Scan for the cell matching the given text and deliver its (x, y) coordinate at center. 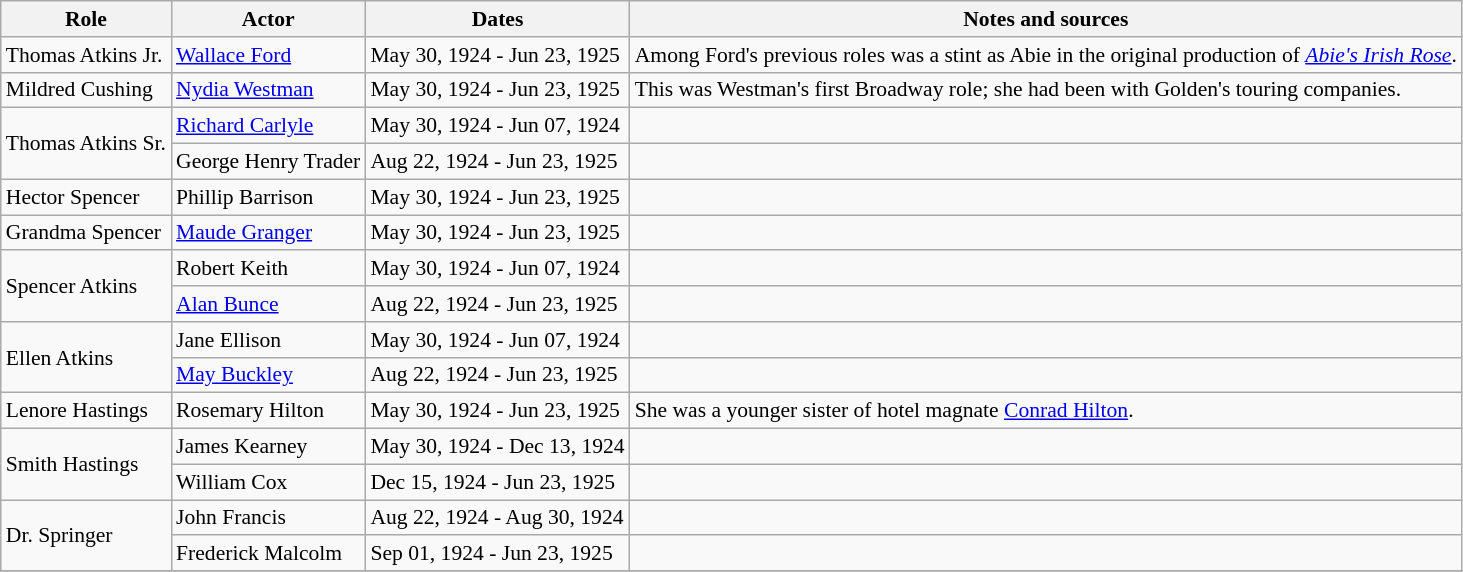
Rosemary Hilton (268, 411)
May Buckley (268, 375)
Smith Hastings (86, 464)
John Francis (268, 518)
Aug 22, 1924 - Aug 30, 1924 (497, 518)
Spencer Atkins (86, 286)
Jane Ellison (268, 340)
May 30, 1924 - Dec 13, 1924 (497, 447)
William Cox (268, 482)
Richard Carlyle (268, 126)
Wallace Ford (268, 55)
Mildred Cushing (86, 90)
Role (86, 19)
Dates (497, 19)
Sep 01, 1924 - Jun 23, 1925 (497, 554)
This was Westman's first Broadway role; she had been with Golden's touring companies. (1046, 90)
Alan Bunce (268, 304)
Thomas Atkins Jr. (86, 55)
Notes and sources (1046, 19)
Actor (268, 19)
Dr. Springer (86, 536)
Dec 15, 1924 - Jun 23, 1925 (497, 482)
Hector Spencer (86, 197)
Among Ford's previous roles was a stint as Abie in the original production of Abie's Irish Rose. (1046, 55)
Thomas Atkins Sr. (86, 144)
Maude Granger (268, 233)
Grandma Spencer (86, 233)
She was a younger sister of hotel magnate Conrad Hilton. (1046, 411)
Robert Keith (268, 269)
Nydia Westman (268, 90)
James Kearney (268, 447)
Ellen Atkins (86, 358)
George Henry Trader (268, 162)
Lenore Hastings (86, 411)
Phillip Barrison (268, 197)
Frederick Malcolm (268, 554)
